Pinpoint the cell where the given text exists, returning its (x, y) midpoint coordinate. 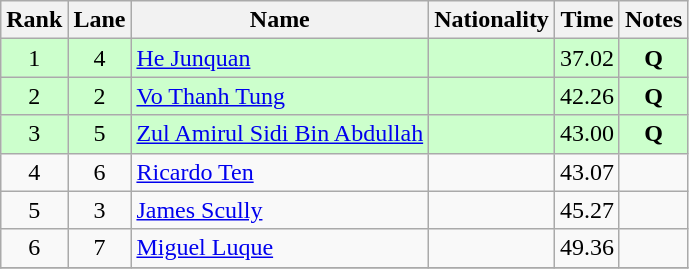
He Junquan (280, 58)
43.07 (586, 172)
Lane (100, 20)
43.00 (586, 134)
1 (34, 58)
Name (280, 20)
Time (586, 20)
Ricardo Ten (280, 172)
42.26 (586, 96)
37.02 (586, 58)
Zul Amirul Sidi Bin Abdullah (280, 134)
Nationality (492, 20)
49.36 (586, 248)
Rank (34, 20)
7 (100, 248)
Notes (653, 20)
Vo Thanh Tung (280, 96)
Miguel Luque (280, 248)
James Scully (280, 210)
45.27 (586, 210)
